Provide the (x, y) coordinate of the cell's center where the given text is located.  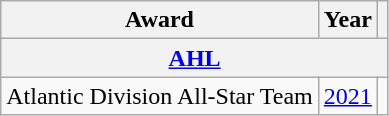
2021 (348, 96)
Year (348, 20)
AHL (195, 58)
Award (160, 20)
Atlantic Division All-Star Team (160, 96)
